For the text-containing cell, return its midpoint in (X, Y) coordinate format. 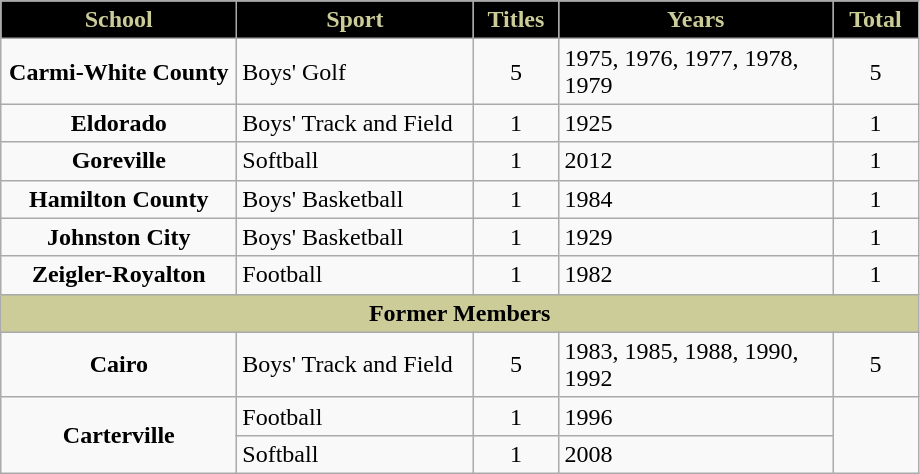
Years (696, 20)
Eldorado (119, 123)
Carterville (119, 435)
2012 (696, 161)
Sport (355, 20)
Boys' Golf (355, 72)
Former Members (460, 313)
1983, 1985, 1988, 1990, 1992 (696, 364)
Zeigler-Royalton (119, 275)
2008 (696, 454)
1984 (696, 199)
Johnston City (119, 237)
1925 (696, 123)
Goreville (119, 161)
Total (875, 20)
Carmi-White County (119, 72)
School (119, 20)
Hamilton County (119, 199)
1975, 1976, 1977, 1978, 1979 (696, 72)
1982 (696, 275)
1929 (696, 237)
Cairo (119, 364)
Titles (516, 20)
1996 (696, 416)
